Locate the cell with the specified text and output its (x, y) center coordinate. 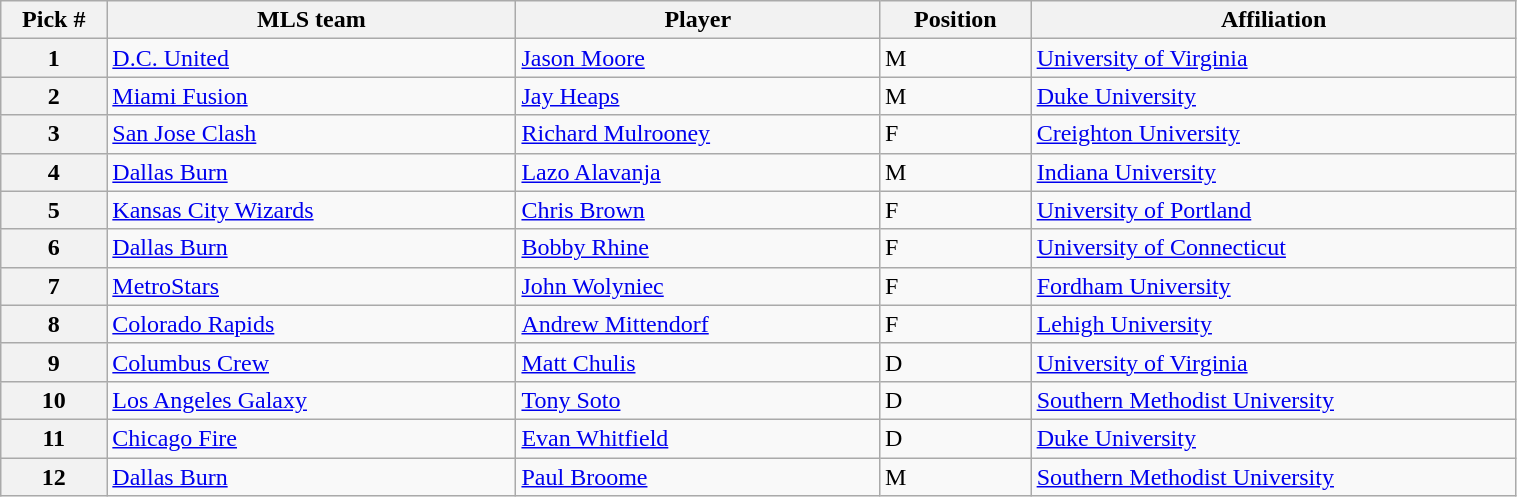
6 (54, 248)
12 (54, 477)
MLS team (312, 20)
Columbus Crew (312, 362)
D.C. United (312, 58)
Los Angeles Galaxy (312, 400)
Creighton University (1274, 134)
Affiliation (1274, 20)
Indiana University (1274, 172)
Chicago Fire (312, 438)
Position (956, 20)
Lazo Alavanja (698, 172)
5 (54, 210)
1 (54, 58)
Bobby Rhine (698, 248)
Jason Moore (698, 58)
Chris Brown (698, 210)
Fordham University (1274, 286)
Evan Whitfield (698, 438)
Kansas City Wizards (312, 210)
Tony Soto (698, 400)
John Wolyniec (698, 286)
University of Connecticut (1274, 248)
7 (54, 286)
Pick # (54, 20)
University of Portland (1274, 210)
Matt Chulis (698, 362)
9 (54, 362)
2 (54, 96)
8 (54, 324)
10 (54, 400)
Jay Heaps (698, 96)
Paul Broome (698, 477)
Andrew Mittendorf (698, 324)
3 (54, 134)
Richard Mulrooney (698, 134)
MetroStars (312, 286)
11 (54, 438)
San Jose Clash (312, 134)
Colorado Rapids (312, 324)
4 (54, 172)
Player (698, 20)
Miami Fusion (312, 96)
Lehigh University (1274, 324)
